Search for the cell housing the specified text and yield its (x, y) center coordinate. 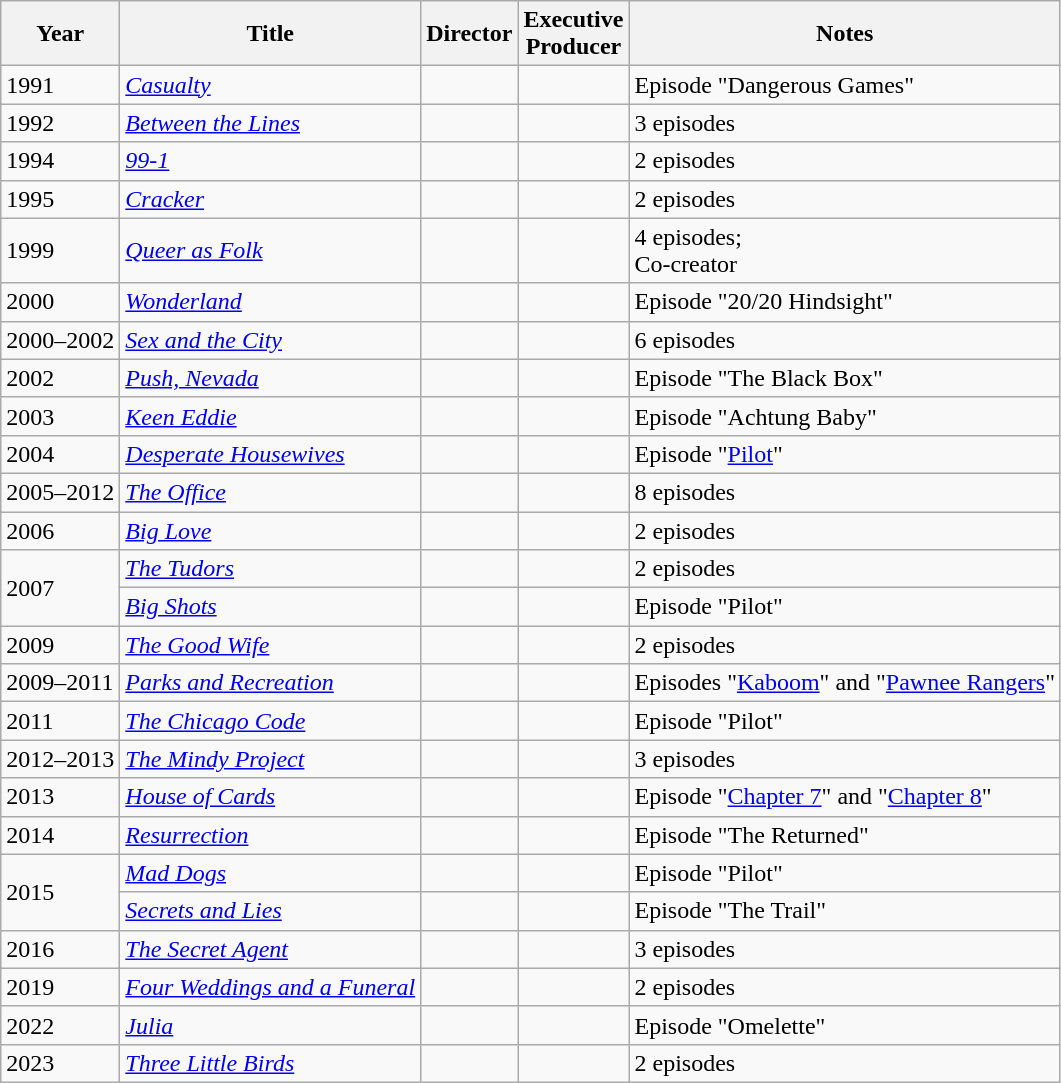
House of Cards (270, 797)
Casualty (270, 85)
Desperate Housewives (270, 454)
Title (270, 34)
Big Shots (270, 607)
Four Weddings and a Funeral (270, 987)
2005–2012 (60, 492)
The Mindy Project (270, 759)
Episode "The Black Box" (845, 378)
Episode "20/20 Hindsight" (845, 302)
The Tudors (270, 569)
2011 (60, 721)
2016 (60, 949)
Keen Eddie (270, 416)
1995 (60, 199)
Episode "The Trail" (845, 911)
Episodes "Kaboom" and "Pawnee Rangers" (845, 683)
2022 (60, 1025)
Resurrection (270, 835)
Sex and the City (270, 340)
Big Love (270, 531)
Episode "Dangerous Games" (845, 85)
2000–2002 (60, 340)
Year (60, 34)
Director (470, 34)
Episode "The Returned" (845, 835)
2015 (60, 892)
Episode "Omelette" (845, 1025)
6 episodes (845, 340)
4 episodes;Co-creator (845, 250)
The Good Wife (270, 645)
2014 (60, 835)
Cracker (270, 199)
1991 (60, 85)
2004 (60, 454)
Queer as Folk (270, 250)
1994 (60, 161)
ExecutiveProducer (574, 34)
8 episodes (845, 492)
2006 (60, 531)
Mad Dogs (270, 873)
2009 (60, 645)
1992 (60, 123)
Between the Lines (270, 123)
2007 (60, 588)
Notes (845, 34)
2003 (60, 416)
Episode "Chapter 7" and "Chapter 8" (845, 797)
2013 (60, 797)
The Office (270, 492)
1999 (60, 250)
2002 (60, 378)
2000 (60, 302)
2019 (60, 987)
Wonderland (270, 302)
The Secret Agent (270, 949)
Parks and Recreation (270, 683)
2023 (60, 1063)
2012–2013 (60, 759)
Julia (270, 1025)
2009–2011 (60, 683)
Three Little Birds (270, 1063)
The Chicago Code (270, 721)
99-1 (270, 161)
Secrets and Lies (270, 911)
Episode "Achtung Baby" (845, 416)
Push, Nevada (270, 378)
